Output the (X, Y) coordinate of the center of the cell containing the given text.  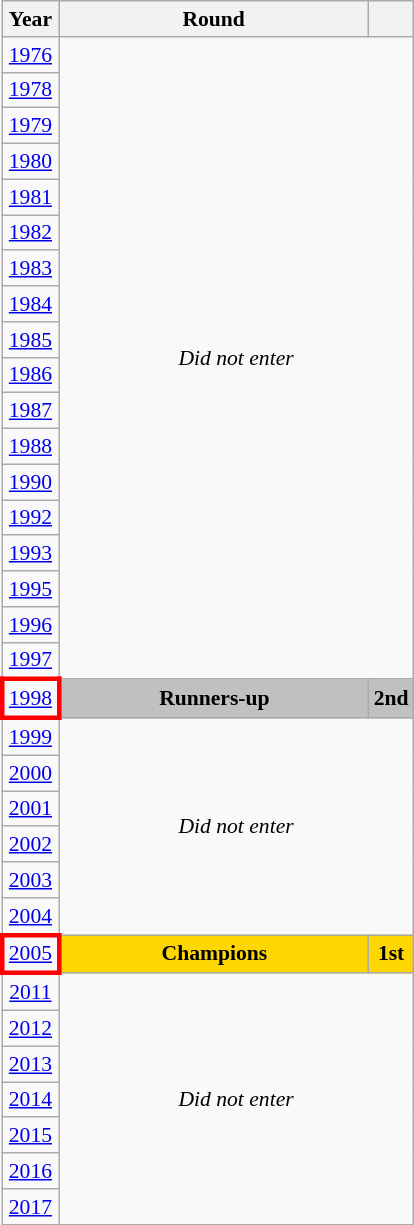
2nd (392, 700)
1983 (30, 269)
1980 (30, 162)
1992 (30, 518)
1987 (30, 411)
2017 (30, 1207)
1976 (30, 55)
1st (392, 954)
1981 (30, 197)
1985 (30, 340)
Runners-up (214, 700)
1995 (30, 589)
Round (214, 19)
1979 (30, 126)
2012 (30, 1029)
1988 (30, 447)
2013 (30, 1064)
1993 (30, 554)
2016 (30, 1171)
1997 (30, 660)
1996 (30, 625)
1990 (30, 482)
2004 (30, 916)
1984 (30, 304)
Year (30, 19)
1982 (30, 233)
2014 (30, 1100)
1999 (30, 736)
2002 (30, 845)
1998 (30, 700)
1978 (30, 90)
2003 (30, 880)
1986 (30, 375)
2011 (30, 992)
2005 (30, 954)
2001 (30, 809)
Champions (214, 954)
2000 (30, 773)
2015 (30, 1136)
